Pinpoint the cell where the given text exists, returning its (X, Y) midpoint coordinate. 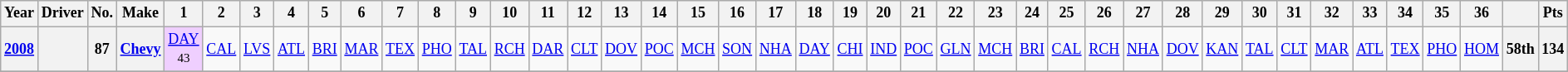
36 (1482, 13)
28 (1182, 13)
87 (101, 49)
18 (814, 13)
12 (585, 13)
29 (1222, 13)
GLN (956, 49)
34 (1405, 13)
33 (1370, 13)
10 (509, 13)
58th (1521, 49)
3 (258, 13)
LVS (258, 49)
23 (995, 13)
15 (698, 13)
19 (850, 13)
13 (622, 13)
22 (956, 13)
21 (919, 13)
Chevy (140, 49)
35 (1443, 13)
2008 (20, 49)
16 (738, 13)
Pts (1553, 13)
1 (184, 13)
7 (401, 13)
20 (884, 13)
31 (1295, 13)
DAY43 (184, 49)
6 (361, 13)
Year (20, 13)
2 (221, 13)
CHI (850, 49)
DAY (814, 49)
HOM (1482, 49)
DAR (548, 49)
KAN (1222, 49)
30 (1260, 13)
25 (1067, 13)
32 (1332, 13)
24 (1032, 13)
17 (775, 13)
14 (659, 13)
26 (1104, 13)
11 (548, 13)
8 (437, 13)
Driver (62, 13)
SON (738, 49)
134 (1553, 49)
IND (884, 49)
27 (1143, 13)
9 (473, 13)
4 (292, 13)
Make (140, 13)
No. (101, 13)
5 (324, 13)
